Output the [x, y] coordinate of the center of the cell containing the given text.  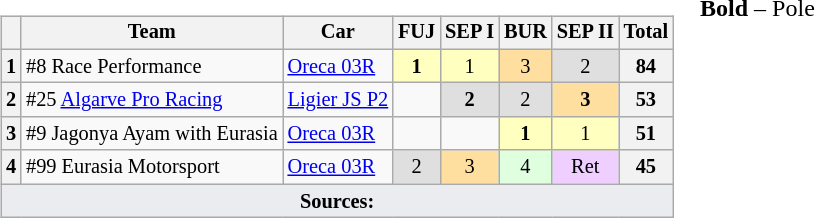
53 [646, 100]
FUJ [416, 33]
SEP I [470, 33]
Ligier JS P2 [338, 100]
Ret [586, 167]
Total [646, 33]
45 [646, 167]
Sources: [337, 201]
84 [646, 66]
SEP II [586, 33]
#8 Race Performance [152, 66]
#9 Jagonya Ayam with Eurasia [152, 134]
BUR [526, 33]
#99 Eurasia Motorsport [152, 167]
#25 Algarve Pro Racing [152, 100]
51 [646, 134]
Car [338, 33]
Team [152, 33]
